Return the (X, Y) coordinate for the center point of the cell that contains the specified text.  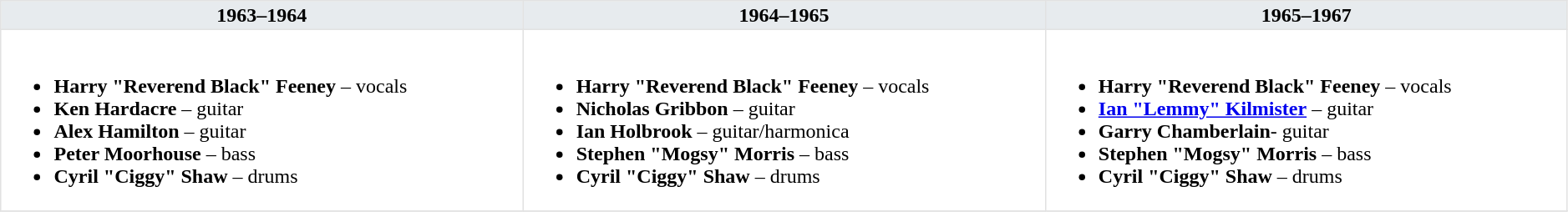
1965–1967 (1307, 15)
1964–1965 (784, 15)
Harry "Reverend Black" Feeney – vocalsIan "Lemmy" Kilmister – guitarGarry Chamberlain- guitarStephen "Mogsy" Morris – bassCyril "Ciggy" Shaw – drums (1307, 120)
1963–1964 (262, 15)
Harry "Reverend Black" Feeney – vocalsKen Hardacre – guitarAlex Hamilton – guitarPeter Moorhouse – bassCyril "Ciggy" Shaw – drums (262, 120)
Harry "Reverend Black" Feeney – vocalsNicholas Gribbon – guitarIan Holbrook – guitar/harmonicaStephen "Mogsy" Morris – bassCyril "Ciggy" Shaw – drums (784, 120)
